Determine the [x, y] coordinate at the center of the cell enclosing the given text.  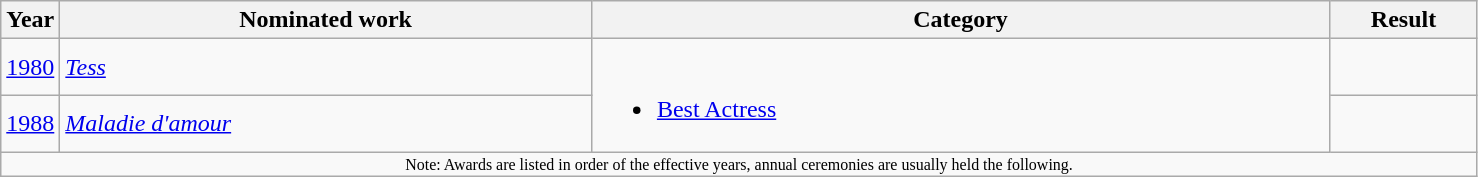
Maladie d'amour [326, 124]
Category [960, 20]
Tess [326, 68]
1980 [30, 68]
1988 [30, 124]
Note: Awards are listed in order of the effective years, annual ceremonies are usually held the following. [740, 164]
Best Actress [960, 96]
Year [30, 20]
Nominated work [326, 20]
Result [1404, 20]
